Scan for the cell matching the given text and deliver its (x, y) coordinate at center. 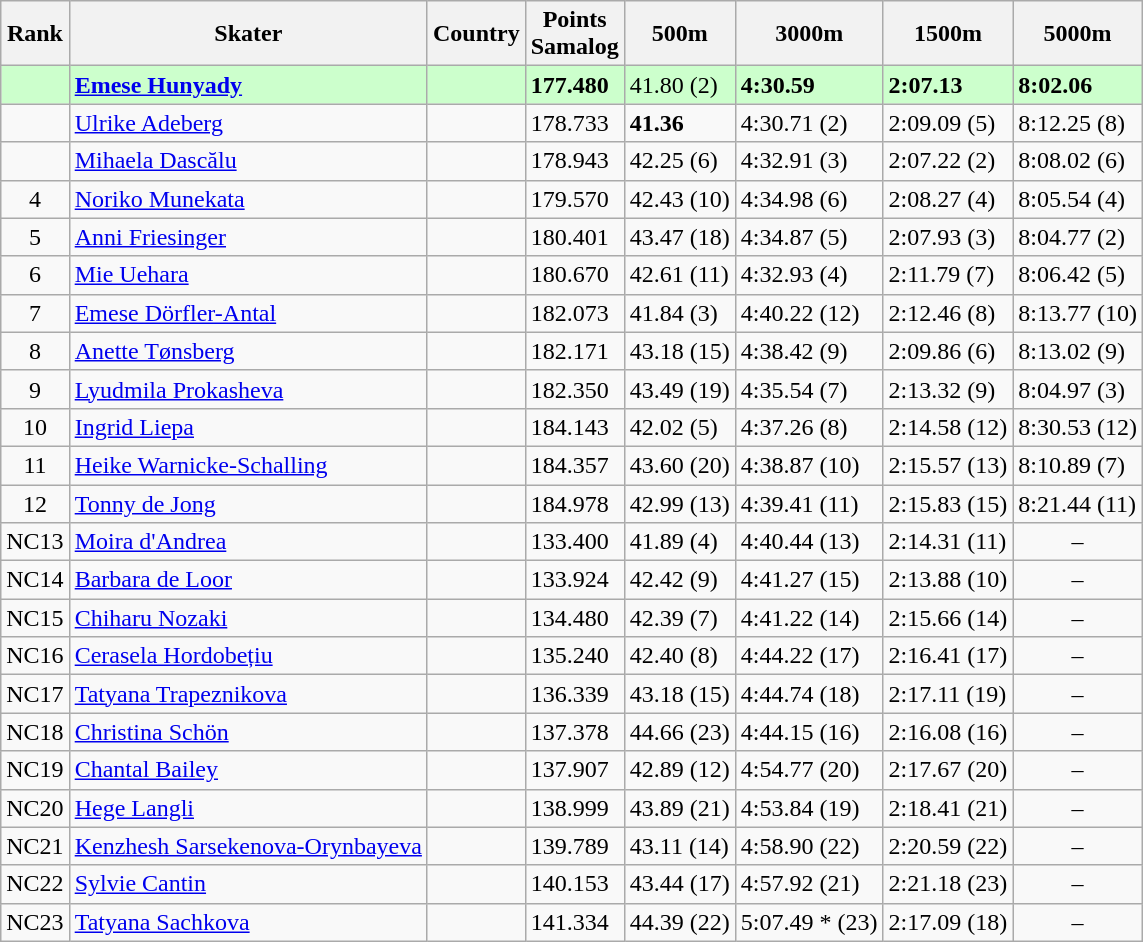
42.42 (9) (680, 580)
182.171 (574, 351)
138.999 (574, 808)
2:12.46 (8) (948, 313)
4:35.54 (7) (809, 389)
133.400 (574, 542)
178.943 (574, 161)
NC20 (35, 808)
4:39.41 (11) (809, 503)
4:40.44 (13) (809, 542)
2:15.83 (15) (948, 503)
5 (35, 237)
42.89 (12) (680, 770)
8:10.89 (7) (1078, 465)
Noriko Munekata (248, 199)
500m (680, 34)
42.39 (7) (680, 618)
4:38.42 (9) (809, 351)
NC13 (35, 542)
2:13.88 (10) (948, 580)
4:38.87 (10) (809, 465)
134.480 (574, 618)
Tatyana Sachkova (248, 922)
2:13.32 (9) (948, 389)
140.153 (574, 884)
137.907 (574, 770)
NC22 (35, 884)
NC17 (35, 694)
NC21 (35, 846)
NC15 (35, 618)
10 (35, 427)
8:13.77 (10) (1078, 313)
3000m (809, 34)
Chiharu Nozaki (248, 618)
Chantal Bailey (248, 770)
42.02 (5) (680, 427)
2:16.08 (16) (948, 732)
41.80 (2) (680, 85)
NC16 (35, 656)
2:17.11 (19) (948, 694)
1500m (948, 34)
8:05.54 (4) (1078, 199)
Christina Schön (248, 732)
Lyudmila Prokasheva (248, 389)
139.789 (574, 846)
44.66 (23) (680, 732)
8:21.44 (11) (1078, 503)
2:07.13 (948, 85)
180.401 (574, 237)
137.378 (574, 732)
2:14.31 (11) (948, 542)
8:04.97 (3) (1078, 389)
184.143 (574, 427)
5:07.49 * (23) (809, 922)
4:44.15 (16) (809, 732)
Kenzhesh Sarsekenova-Orynbayeva (248, 846)
Tonny de Jong (248, 503)
Mie Uehara (248, 275)
2:20.59 (22) (948, 846)
7 (35, 313)
42.43 (10) (680, 199)
4:34.98 (6) (809, 199)
182.350 (574, 389)
4:44.22 (17) (809, 656)
133.924 (574, 580)
8:13.02 (9) (1078, 351)
2:18.41 (21) (948, 808)
4:30.71 (2) (809, 123)
Sylvie Cantin (248, 884)
42.25 (6) (680, 161)
8:12.25 (8) (1078, 123)
184.978 (574, 503)
NC19 (35, 770)
Skater (248, 34)
2:16.41 (17) (948, 656)
NC18 (35, 732)
Mihaela Dascălu (248, 161)
4:34.87 (5) (809, 237)
4:54.77 (20) (809, 770)
4:58.90 (22) (809, 846)
178.733 (574, 123)
Emese Hunyady (248, 85)
41.84 (3) (680, 313)
Moira d'Andrea (248, 542)
4:32.93 (4) (809, 275)
6 (35, 275)
42.61 (11) (680, 275)
42.99 (13) (680, 503)
43.89 (21) (680, 808)
4:37.26 (8) (809, 427)
NC23 (35, 922)
2:07.22 (2) (948, 161)
41.89 (4) (680, 542)
8:08.02 (6) (1078, 161)
12 (35, 503)
43.44 (17) (680, 884)
44.39 (22) (680, 922)
4:53.84 (19) (809, 808)
Cerasela Hordobețiu (248, 656)
Rank (35, 34)
2:17.09 (18) (948, 922)
Ulrike Adeberg (248, 123)
43.60 (20) (680, 465)
2:21.18 (23) (948, 884)
41.36 (680, 123)
2:09.09 (5) (948, 123)
4:40.22 (12) (809, 313)
4:30.59 (809, 85)
179.570 (574, 199)
4:32.91 (3) (809, 161)
180.670 (574, 275)
4:44.74 (18) (809, 694)
11 (35, 465)
136.339 (574, 694)
43.47 (18) (680, 237)
4:41.22 (14) (809, 618)
4:57.92 (21) (809, 884)
2:15.66 (14) (948, 618)
5000m (1078, 34)
177.480 (574, 85)
Ingrid Liepa (248, 427)
141.334 (574, 922)
Barbara de Loor (248, 580)
4:41.27 (15) (809, 580)
Emese Dörfler-Antal (248, 313)
8:02.06 (1078, 85)
184.357 (574, 465)
43.49 (19) (680, 389)
Hege Langli (248, 808)
2:08.27 (4) (948, 199)
2:17.67 (20) (948, 770)
2:07.93 (3) (948, 237)
2:09.86 (6) (948, 351)
8 (35, 351)
2:11.79 (7) (948, 275)
42.40 (8) (680, 656)
2:15.57 (13) (948, 465)
182.073 (574, 313)
Anette Tønsberg (248, 351)
4 (35, 199)
135.240 (574, 656)
8:04.77 (2) (1078, 237)
8:30.53 (12) (1078, 427)
Points Samalog (574, 34)
9 (35, 389)
8:06.42 (5) (1078, 275)
Anni Friesinger (248, 237)
2:14.58 (12) (948, 427)
NC14 (35, 580)
Tatyana Trapeznikova (248, 694)
43.11 (14) (680, 846)
Country (476, 34)
Heike Warnicke-Schalling (248, 465)
